For the text-containing cell, return its midpoint in [X, Y] coordinate format. 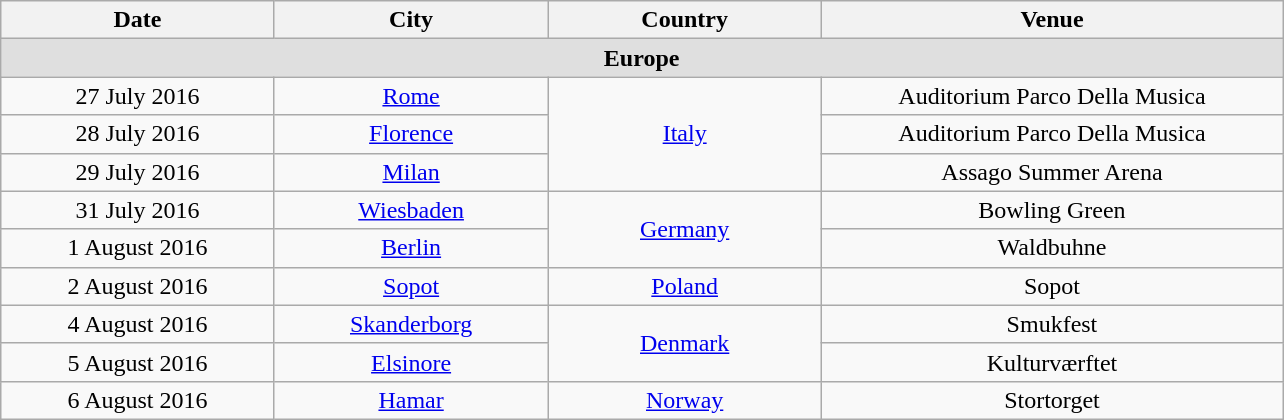
City [411, 20]
Kulturværftet [1052, 362]
Wiesbaden [411, 210]
Bowling Green [1052, 210]
31 July 2016 [138, 210]
Elsinore [411, 362]
Europe [642, 58]
1 August 2016 [138, 248]
Hamar [411, 400]
4 August 2016 [138, 324]
Milan [411, 172]
Skanderborg [411, 324]
Norway [685, 400]
6 August 2016 [138, 400]
28 July 2016 [138, 134]
Venue [1052, 20]
Country [685, 20]
Stortorget [1052, 400]
Florence [411, 134]
Waldbuhne [1052, 248]
Smukfest [1052, 324]
5 August 2016 [138, 362]
Berlin [411, 248]
27 July 2016 [138, 96]
Denmark [685, 343]
Assago Summer Arena [1052, 172]
Poland [685, 286]
2 August 2016 [138, 286]
Germany [685, 229]
Date [138, 20]
Rome [411, 96]
29 July 2016 [138, 172]
Italy [685, 134]
